Output the (x, y) coordinate of the center of the cell containing the given text.  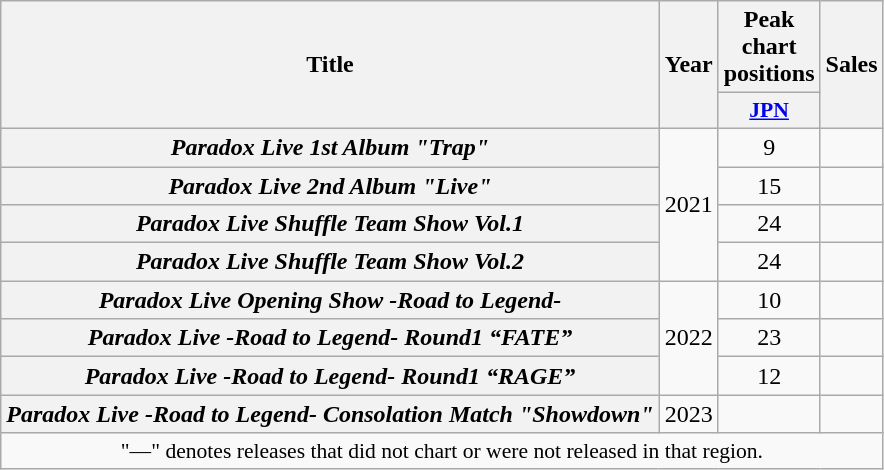
2023 (688, 414)
Sales (852, 65)
15 (769, 185)
"—" denotes releases that did not chart or were not released in that region. (442, 451)
Paradox Live 1st Album "Trap" (330, 147)
Paradox Live Shuffle Team Show Vol.2 (330, 262)
Paradox Live -Road to Legend- Round1 “FATE” (330, 338)
Title (330, 65)
Paradox Live -Road to Legend- Round1 “RAGE” (330, 376)
23 (769, 338)
2022 (688, 338)
Peak chart positions (769, 47)
2021 (688, 204)
10 (769, 300)
Year (688, 65)
Paradox Live Opening Show -Road to Legend- (330, 300)
Paradox Live -Road to Legend- Consolation Match "Showdown" (330, 414)
JPN (769, 111)
Paradox Live 2nd Album "Live" (330, 185)
9 (769, 147)
Paradox Live Shuffle Team Show Vol.1 (330, 224)
12 (769, 376)
